Find where the given text appears and provide that cell's center as [x, y] coordinate. 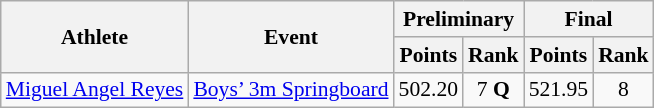
Miguel Angel Reyes [95, 90]
8 [624, 90]
Athlete [95, 36]
502.20 [428, 90]
Event [290, 36]
Boys’ 3m Springboard [290, 90]
Preliminary [459, 19]
521.95 [558, 90]
Final [589, 19]
7 Q [494, 90]
